Scan for the cell matching the given text and deliver its (x, y) coordinate at center. 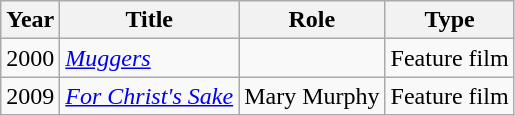
Year (30, 20)
Title (150, 20)
Muggers (150, 58)
2000 (30, 58)
Role (312, 20)
For Christ's Sake (150, 96)
2009 (30, 96)
Mary Murphy (312, 96)
Type (450, 20)
